Determine the [X, Y] coordinate at the center of the cell enclosing the given text.  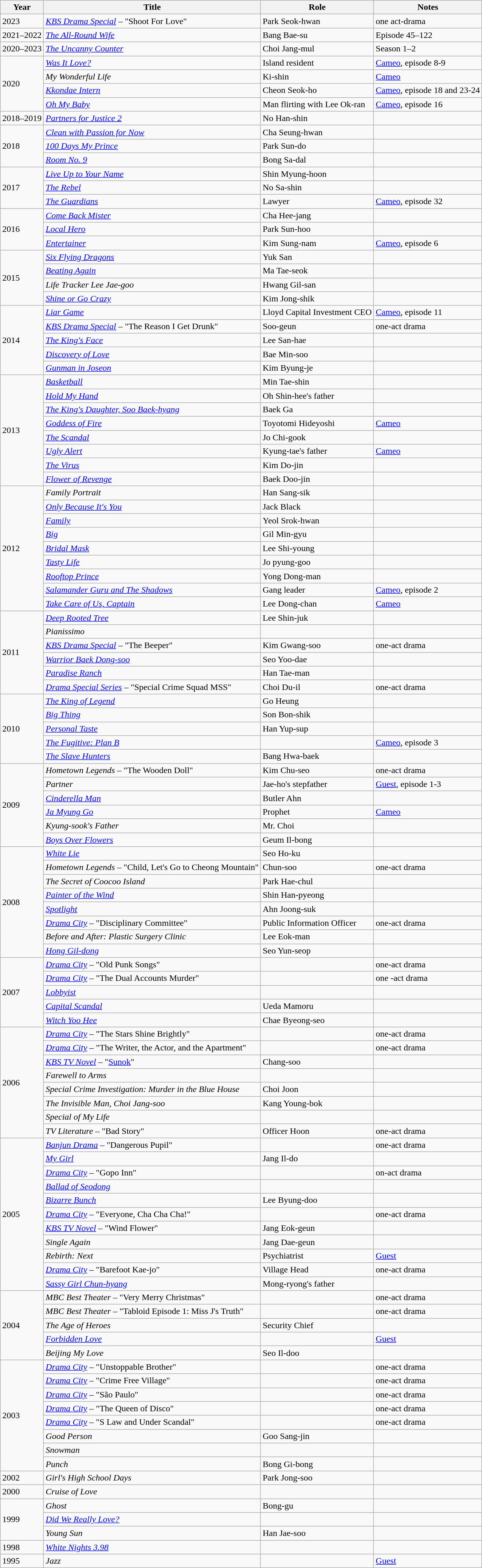
Yeol Srok-hwan [317, 520]
Drama City – "Everyone, Cha Cha Cha!" [152, 1214]
Seo Il-doo [317, 1353]
Drama Special Series – "Special Crime Squad MSS" [152, 687]
Lee Dong-chan [317, 604]
2005 [22, 1214]
Kim Sung-nam [317, 243]
Jang Il-do [317, 1159]
Personal Taste [152, 729]
Bong-gu [317, 1506]
Bridal Mask [152, 548]
KBS TV Novel – "Wind Flower" [152, 1228]
Park Jong-soo [317, 1478]
Bae Min-soo [317, 354]
Geum Il-bong [317, 839]
Lloyd Capital Investment CEO [317, 312]
Security Chief [317, 1325]
Baek Ga [317, 410]
Choi Jang-mul [317, 49]
Prophet [317, 812]
Kyung-sook's Father [152, 826]
Drama City – "Barefoot Kae-jo" [152, 1269]
Ballad of Seodong [152, 1186]
100 Days My Prince [152, 146]
The Scandal [152, 437]
KBS Drama Special – "The Beeper" [152, 645]
on-act drama [428, 1173]
Drama City – "Old Punk Songs" [152, 964]
Park Sun-hoo [317, 229]
Clean with Passion for Now [152, 132]
MBC Best Theater – "Very Merry Christmas" [152, 1298]
Kim Gwang-soo [317, 645]
Single Again [152, 1242]
Seo Yoo-dae [317, 659]
Toyotomi Hideyoshi [317, 424]
Kim Do-jin [317, 465]
The Invisible Man, Choi Jang-soo [152, 1103]
Spotlight [152, 909]
Bang Hwa-baek [317, 756]
Drama City – "São Paulo" [152, 1395]
The Fugitive: Plan B [152, 742]
Capital Scandal [152, 1006]
Soo-geun [317, 326]
2010 [22, 729]
The All-Round Wife [152, 35]
White Nights 3.98 [152, 1547]
Han Jae-soo [317, 1533]
Shine or Go Crazy [152, 299]
Lee San-hae [317, 340]
Gunman in Joseon [152, 368]
1999 [22, 1520]
Goddess of Fire [152, 424]
Jo Chi-gook [317, 437]
Pianissimo [152, 632]
Bizarre Bunch [152, 1200]
Seo Ho-ku [317, 854]
Lawyer [317, 202]
Come Back Mister [152, 215]
Public Information Officer [317, 923]
2017 [22, 188]
Did We Really Love? [152, 1520]
2007 [22, 992]
Baek Doo-jin [317, 479]
Discovery of Love [152, 354]
Warrior Baek Dong-soo [152, 659]
Jae-ho's stepfather [317, 784]
The Secret of Coocoo Island [152, 881]
Park Sun-do [317, 146]
2020–2023 [22, 49]
Goo Sang-jin [317, 1436]
Shin Myung-hoon [317, 174]
The King's Face [152, 340]
Chun-soo [317, 867]
Cameo, episode 6 [428, 243]
Drama City – "Disciplinary Committee" [152, 923]
The King of Legend [152, 701]
Choi Joon [317, 1089]
Jazz [152, 1561]
Ghost [152, 1506]
Punch [152, 1464]
Rebirth: Next [152, 1256]
Year [22, 7]
Jack Black [317, 507]
2016 [22, 229]
Paradise Ranch [152, 673]
Good Person [152, 1436]
Guest, episode 1-3 [428, 784]
Drama City – "Crime Free Village" [152, 1381]
Officer Hoon [317, 1131]
Big Thing [152, 715]
2009 [22, 805]
2018 [22, 146]
Han Yup-sup [317, 729]
Basketball [152, 382]
Sassy Girl Chun-hyang [152, 1283]
Park Seok-hwan [317, 21]
Kkondae Intern [152, 90]
Chang-soo [317, 1062]
2020 [22, 83]
Forbidden Love [152, 1339]
Season 1–2 [428, 49]
Han Tae-man [317, 673]
Before and After: Plastic Surgery Clinic [152, 937]
The Slave Hunters [152, 756]
Lee Byung-doo [317, 1200]
Young Sun [152, 1533]
Drama City – "Gopo Inn" [152, 1173]
Deep Rooted Tree [152, 618]
2011 [22, 652]
Bong Gi-bong [317, 1464]
Chae Byeong-seo [317, 1020]
Hometown Legends – "The Wooden Doll" [152, 770]
Life Tracker Lee Jae-goo [152, 285]
one act-drama [428, 21]
Cameo, episode 11 [428, 312]
Hong Gil-dong [152, 951]
My Wonderful Life [152, 77]
Role [317, 7]
Rooftop Prince [152, 576]
Man flirting with Lee Ok-ran [317, 104]
Hold My Hand [152, 395]
Hometown Legends – "Child, Let's Go to Cheong Mountain" [152, 867]
The Rebel [152, 188]
Drama City – "The Dual Accounts Murder" [152, 978]
Lee Shin-juk [317, 618]
Kim Byung-je [317, 368]
Six Flying Dragons [152, 257]
Island resident [317, 63]
Entertainer [152, 243]
Lee Eok-man [317, 937]
Kim Jong-shik [317, 299]
Cameo, episode 2 [428, 590]
Cinderella Man [152, 798]
Ma Tae-seok [317, 271]
Cha Hee-jang [317, 215]
Special Crime Investigation: Murder in the Blue House [152, 1089]
KBS Drama Special – "The Reason I Get Drunk" [152, 326]
Take Care of Us, Captain [152, 604]
Cameo, episode 16 [428, 104]
Notes [428, 7]
Shin Han-pyeong [317, 895]
Only Because It's You [152, 507]
TV Literature – "Bad Story" [152, 1131]
Drama City – "Unstoppable Brother" [152, 1367]
2023 [22, 21]
Farewell to Arms [152, 1076]
Title [152, 7]
Village Head [317, 1269]
Yong Dong-man [317, 576]
Kang Young-bok [317, 1103]
Ahn Joong-suk [317, 909]
Mong-ryong's father [317, 1283]
Choi Du-il [317, 687]
Flower of Revenge [152, 479]
Seo Yun-seop [317, 951]
Live Up to Your Name [152, 174]
Bong Sa-dal [317, 160]
Yuk San [317, 257]
2003 [22, 1415]
2012 [22, 548]
KBS TV Novel – "Sunok" [152, 1062]
Banjun Drama – "Dangerous Pupil" [152, 1145]
Room No. 9 [152, 160]
Cameo, episode 32 [428, 202]
Beating Again [152, 271]
Big [152, 534]
Ueda Mamoru [317, 1006]
Special of My Life [152, 1117]
Bang Bae-su [317, 35]
Hwang Gil-san [317, 285]
Jo pyung-goo [317, 562]
Drama City – "The Writer, the Actor, and the Apartment" [152, 1048]
Park Hae-chul [317, 881]
KBS Drama Special – "Shoot For Love" [152, 21]
Painter of the Wind [152, 895]
Lee Shi-young [317, 548]
Ja Myung Go [152, 812]
Cheon Seok-ho [317, 90]
Family [152, 520]
Partners for Justice 2 [152, 118]
Girl's High School Days [152, 1478]
Butler Ahn [317, 798]
Jang Eok-geun [317, 1228]
Son Bon-shik [317, 715]
Boys Over Flowers [152, 839]
Tasty Life [152, 562]
Cruise of Love [152, 1491]
one -act drama [428, 978]
Salamander Guru and The Shadows [152, 590]
2013 [22, 430]
Jang Dae-geun [317, 1242]
Kim Chu-seo [317, 770]
Gang leader [317, 590]
Partner [152, 784]
The Virus [152, 465]
White Lie [152, 854]
2000 [22, 1491]
The Guardians [152, 202]
1998 [22, 1547]
Ugly Alert [152, 451]
2008 [22, 902]
The Age of Heroes [152, 1325]
Ki-shin [317, 77]
Mr. Choi [317, 826]
Family Portrait [152, 493]
Drama City – "The Stars Shine Brightly" [152, 1034]
Psychiatrist [317, 1256]
2006 [22, 1082]
No Sa-shin [317, 188]
Oh Shin-hee's father [317, 395]
1995 [22, 1561]
2018–2019 [22, 118]
Cameo, episode 8-9 [428, 63]
No Han-shin [317, 118]
My Girl [152, 1159]
Oh My Baby [152, 104]
Cameo, episode 18 and 23-24 [428, 90]
Snowman [152, 1450]
The Uncanny Counter [152, 49]
2004 [22, 1325]
Cha Seung-hwan [317, 132]
The King's Daughter, Soo Baek-hyang [152, 410]
2015 [22, 278]
2021–2022 [22, 35]
Liar Game [152, 312]
Beijing My Love [152, 1353]
Lobbyist [152, 992]
Gil Min-gyu [317, 534]
Drama City – "The Queen of Disco" [152, 1408]
Min Tae-shin [317, 382]
Drama City – "S Law and Under Scandal" [152, 1422]
Witch Yoo Hee [152, 1020]
Han Sang-sik [317, 493]
Episode 45–122 [428, 35]
Local Hero [152, 229]
2002 [22, 1478]
2014 [22, 340]
MBC Best Theater – "Tabloid Episode 1: Miss J's Truth" [152, 1311]
Kyung-tae's father [317, 451]
Cameo, episode 3 [428, 742]
Was It Love? [152, 63]
Go Heung [317, 701]
